Extract the (x, y) coordinate from the center of the cell holding the provided text.  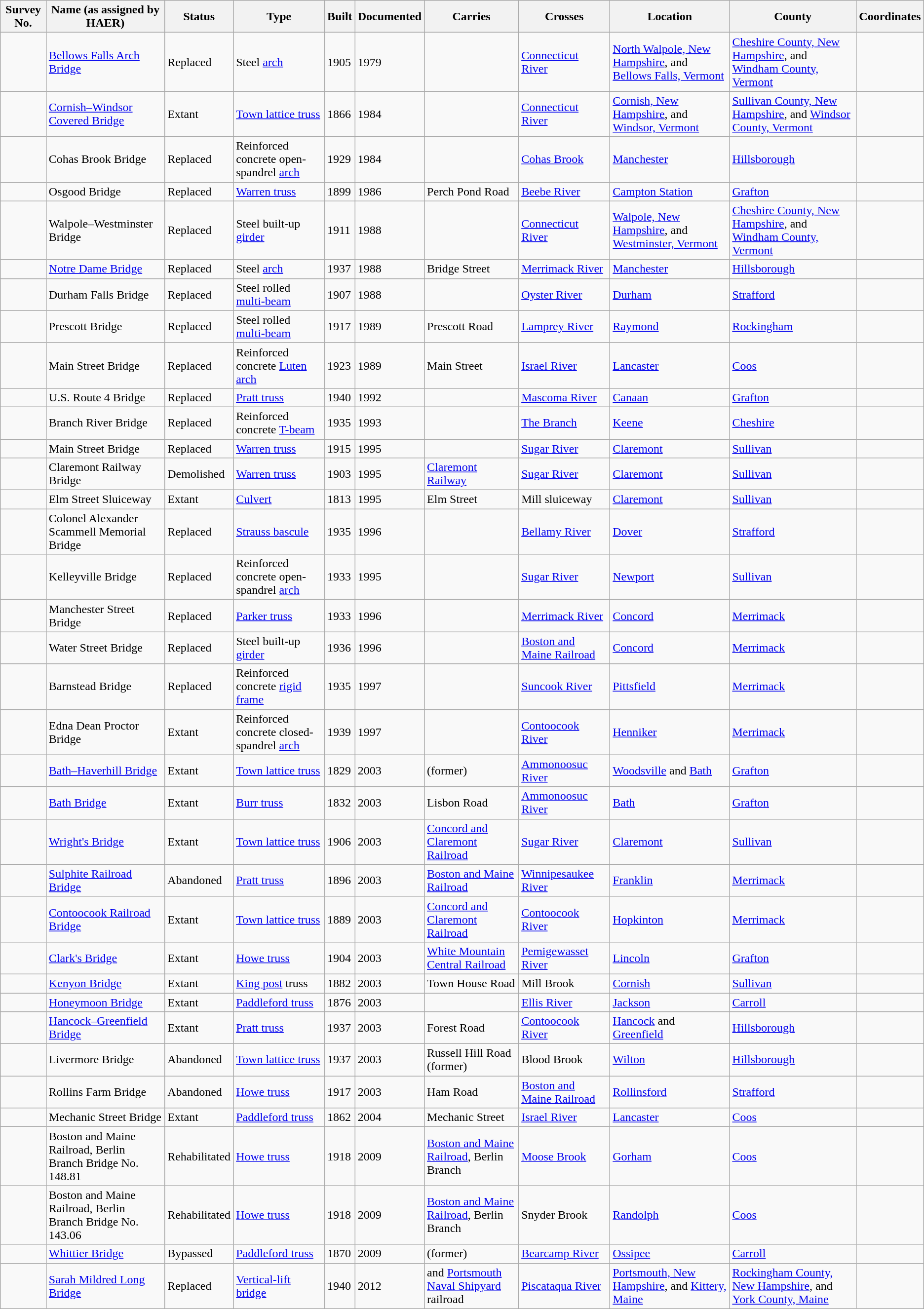
Water Street Bridge (105, 648)
Bypassed (199, 1254)
Boston and Maine Railroad, Berlin Branch Bridge No. 148.81 (105, 1156)
Rollinsford (670, 1092)
The Branch (565, 423)
Sarah Mildred Long Bridge (105, 1286)
Perch Pond Road (472, 192)
Randolph (670, 1215)
Cornish (670, 983)
Portsmouth, New Hampshire, and Kittery, Maine (670, 1286)
Rockingham (793, 327)
Durham (670, 294)
1899 (340, 192)
Winnipesaukee River (565, 881)
Claremont Railway (472, 474)
Osgood Bridge (105, 192)
Reinforced concrete Luten arch (279, 365)
Lamprey River (565, 327)
Town House Road (472, 983)
Lincoln (670, 958)
Elm Street (472, 500)
Franklin (670, 881)
Mascoma River (565, 397)
Cornish–Windsor Covered Bridge (105, 114)
1889 (340, 919)
Mill Brook (565, 983)
Raymond (670, 327)
1829 (340, 771)
Ossipee (670, 1254)
Hancock and Greenfield (670, 1028)
Type (279, 17)
Pemigewasset River (565, 958)
1986 (389, 192)
1882 (340, 983)
Russell Hill Road (former) (472, 1060)
Bellows Falls Arch Bridge (105, 62)
1866 (340, 114)
Bearcamp River (565, 1254)
Manchester Street Bridge (105, 616)
Honeymoon Bridge (105, 1002)
1907 (340, 294)
2012 (389, 1286)
Lisbon Road (472, 803)
Wright's Bridge (105, 842)
Barnstead Bridge (105, 687)
Kelleyville Bridge (105, 577)
Walpole, New Hampshire, and Westminster, Vermont (670, 230)
Livermore Bridge (105, 1060)
County (793, 17)
1993 (389, 423)
U.S. Route 4 Bridge (105, 397)
Whittier Bridge (105, 1254)
Hancock–Greenfield Bridge (105, 1028)
Pittsfield (670, 687)
Claremont Railway Bridge (105, 474)
1905 (340, 62)
White Mountain Central Railroad (472, 958)
1992 (389, 397)
Piscataqua River (565, 1286)
Name (as assigned by HAER) (105, 17)
Moose Brook (565, 1156)
Reinforced concrete closed-spandrel arch (279, 732)
Bath–Haverhill Bridge (105, 771)
Wilton (670, 1060)
Cheshire (793, 423)
Cornish, New Hampshire, and Windsor, Vermont (670, 114)
Main Street (472, 365)
Canaan (670, 397)
Carries (472, 17)
1915 (340, 449)
Prescott Road (472, 327)
1906 (340, 842)
1876 (340, 1002)
1911 (340, 230)
1862 (340, 1117)
1939 (340, 732)
Vertical-lift bridge (279, 1286)
1813 (340, 500)
1923 (340, 365)
1832 (340, 803)
1979 (389, 62)
Burr truss (279, 803)
Bath (670, 803)
Newport (670, 577)
1903 (340, 474)
Dover (670, 532)
Boston and Maine Railroad, Berlin Branch Bridge No. 143.06 (105, 1215)
Elm Street Sluiceway (105, 500)
Contoocook Railroad Bridge (105, 919)
Durham Falls Bridge (105, 294)
Mill sluiceway (565, 500)
Jackson (670, 1002)
Mechanic Street (472, 1117)
Keene (670, 423)
Notre Dame Bridge (105, 269)
Crosses (565, 17)
Snyder Brook (565, 1215)
Beebe River (565, 192)
Built (340, 17)
Henniker (670, 732)
Prescott Bridge (105, 327)
Rollins Farm Bridge (105, 1092)
Branch River Bridge (105, 423)
Bridge Street (472, 269)
Blood Brook (565, 1060)
Culvert (279, 500)
1936 (340, 648)
Woodsville and Bath (670, 771)
North Walpole, New Hampshire, and Bellows Falls, Vermont (670, 62)
Ellis River (565, 1002)
Demolished (199, 474)
Sullivan County, New Hampshire, and Windsor County, Vermont (793, 114)
Documented (389, 17)
Mechanic Street Bridge (105, 1117)
Kenyon Bridge (105, 983)
Status (199, 17)
Hopkinton (670, 919)
Parker truss (279, 616)
Clark's Bridge (105, 958)
Walpole–Westminster Bridge (105, 230)
Coordinates (890, 17)
Campton Station (670, 192)
Gorham (670, 1156)
Strauss bascule (279, 532)
Suncook River (565, 687)
Location (670, 17)
Reinforced concrete rigid frame (279, 687)
Edna Dean Proctor Bridge (105, 732)
and Portsmouth Naval Shipyard railroad (472, 1286)
1929 (340, 159)
1870 (340, 1254)
Oyster River (565, 294)
Sulphite Railroad Bridge (105, 881)
1904 (340, 958)
Cohas Brook Bridge (105, 159)
2004 (389, 1117)
Survey No. (24, 17)
King post truss (279, 983)
1896 (340, 881)
Bellamy River (565, 532)
Rockingham County, New Hampshire, and York County, Maine (793, 1286)
Cohas Brook (565, 159)
Forest Road (472, 1028)
Ham Road (472, 1092)
Colonel Alexander Scammell Memorial Bridge (105, 532)
Bath Bridge (105, 803)
Reinforced concrete T-beam (279, 423)
